Detect which cell encompasses the target text, then output its (X, Y) center coordinate. 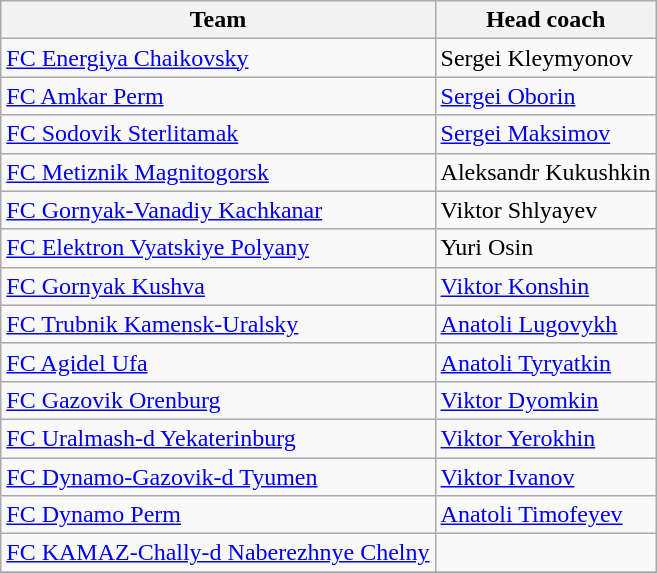
Viktor Shlyayev (546, 210)
Yuri Osin (546, 248)
FC Gornyak Kushva (218, 286)
FC Gazovik Orenburg (218, 400)
Anatoli Tyryatkin (546, 362)
Sergei Maksimov (546, 134)
Head coach (546, 20)
Anatoli Lugovykh (546, 324)
FC Sodovik Sterlitamak (218, 134)
FC KAMAZ-Chally-d Naberezhnye Chelny (218, 553)
Viktor Ivanov (546, 477)
FC Energiya Chaikovsky (218, 58)
FC Gornyak-Vanadiy Kachkanar (218, 210)
FC Amkar Perm (218, 96)
Anatoli Timofeyev (546, 515)
Team (218, 20)
FC Metiznik Magnitogorsk (218, 172)
Sergei Oborin (546, 96)
FC Dynamo Perm (218, 515)
Viktor Konshin (546, 286)
Sergei Kleymyonov (546, 58)
Viktor Dyomkin (546, 400)
FC Trubnik Kamensk-Uralsky (218, 324)
FC Dynamo-Gazovik-d Tyumen (218, 477)
FC Uralmash-d Yekaterinburg (218, 438)
FC Elektron Vyatskiye Polyany (218, 248)
Viktor Yerokhin (546, 438)
FC Agidel Ufa (218, 362)
Aleksandr Kukushkin (546, 172)
